Output the [x, y] coordinate of the center of the cell containing the given text.  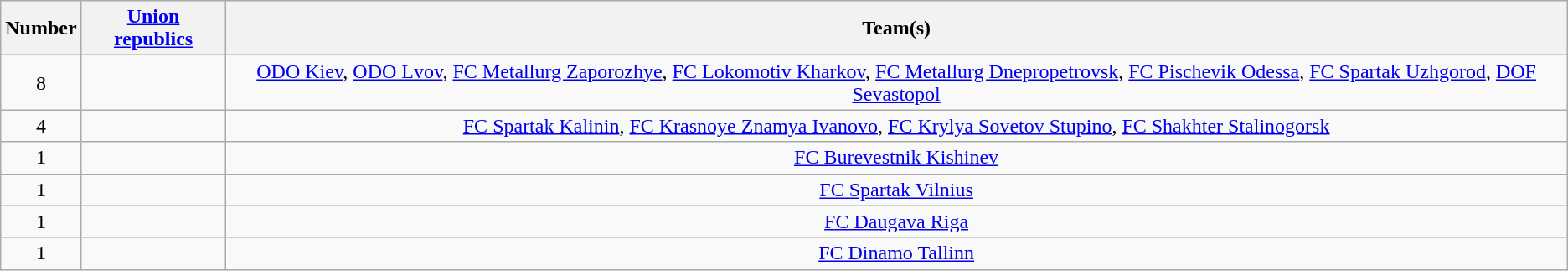
FC Daugava Riga [896, 221]
FC Dinamo Tallinn [896, 253]
Number [41, 29]
FC Spartak Kalinin, FC Krasnoye Znamya Ivanovo, FC Krylya Sovetov Stupino, FC Shakhter Stalinogorsk [896, 126]
Team(s) [896, 29]
8 [41, 82]
FC Spartak Vilnius [896, 190]
FC Burevestnik Kishinev [896, 158]
4 [41, 126]
Union republics [153, 29]
